Determine the [x, y] coordinate at the center of the cell enclosing the given text.  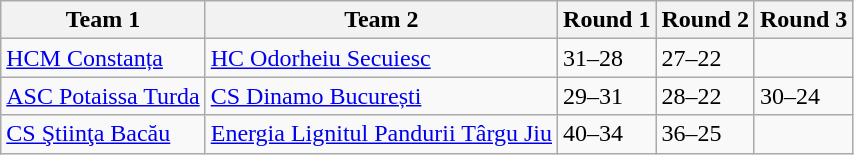
Energia Lignitul Pandurii Târgu Jiu [381, 134]
27–22 [705, 58]
Round 3 [803, 20]
HCM Constanța [103, 58]
CS Dinamo București [381, 96]
40–34 [607, 134]
30–24 [803, 96]
36–25 [705, 134]
29–31 [607, 96]
Round 1 [607, 20]
28–22 [705, 96]
ASC Potaissa Turda [103, 96]
Team 1 [103, 20]
Round 2 [705, 20]
Team 2 [381, 20]
31–28 [607, 58]
HC Odorheiu Secuiesc [381, 58]
CS Ştiinţa Bacău [103, 134]
